Scan for the cell matching the given text and deliver its (x, y) coordinate at center. 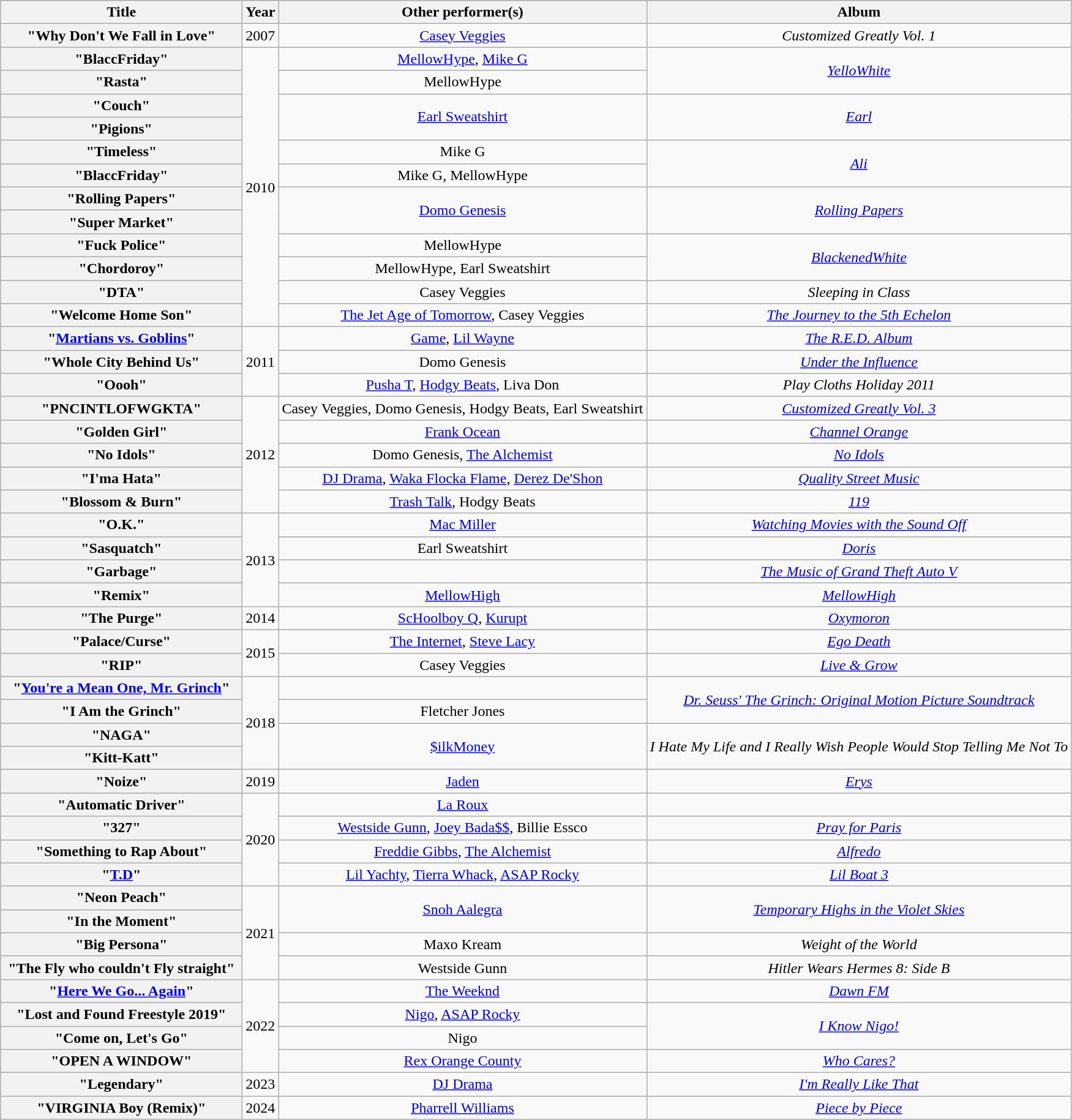
Album (859, 12)
"You're a Mean One, Mr. Grinch" (121, 688)
"327" (121, 828)
Nigo, ASAP Rocky (463, 1014)
Watching Movies with the Sound Off (859, 525)
Pharrell Williams (463, 1108)
"Kitt-Katt" (121, 758)
Jaden (463, 781)
"Something to Rap About" (121, 851)
YelloWhite (859, 70)
"DTA" (121, 292)
Rex Orange County (463, 1061)
Mac Miller (463, 525)
The Music of Grand Theft Auto V (859, 571)
$ilkMoney (463, 746)
Dr. Seuss' The Grinch: Original Motion Picture Soundtrack (859, 700)
"Lost and Found Freestyle 2019" (121, 1014)
"Why Don't We Fall in Love" (121, 36)
Pray for Paris (859, 828)
The Jet Age of Tomorrow, Casey Veggies (463, 315)
2014 (261, 618)
Nigo (463, 1038)
"Big Persona" (121, 944)
"Remix" (121, 595)
No Idols (859, 455)
2015 (261, 653)
Under the Influence (859, 362)
Dawn FM (859, 991)
"Couch" (121, 105)
"Martians vs. Goblins" (121, 339)
The Journey to the 5th Echelon (859, 315)
Title (121, 12)
"Oooh" (121, 385)
Lil Yachty, Tierra Whack, ASAP Rocky (463, 874)
"Automatic Driver" (121, 805)
ScHoolboy Q, Kurupt (463, 618)
DJ Drama, Waka Flocka Flame, Derez De'Shon (463, 478)
Erys (859, 781)
Westside Gunn, Joey Bada$$, Billie Essco (463, 828)
Channel Orange (859, 432)
The R.E.D. Album (859, 339)
Sleeping in Class (859, 292)
Frank Ocean (463, 432)
"Whole City Behind Us" (121, 362)
2021 (261, 933)
Doris (859, 548)
"In the Moment" (121, 921)
Oxymoron (859, 618)
"Palace/Curse" (121, 641)
Game, Lil Wayne (463, 339)
Rolling Papers (859, 210)
I'm Really Like That (859, 1084)
Year (261, 12)
Customized Greatly Vol. 3 (859, 408)
MellowHype, Mike G (463, 59)
"I Am the Grinch" (121, 712)
"Here We Go... Again" (121, 991)
Trash Talk, Hodgy Beats (463, 502)
"Fuck Police" (121, 245)
"Super Market" (121, 222)
2018 (261, 723)
La Roux (463, 805)
Freddie Gibbs, The Alchemist (463, 851)
Ego Death (859, 641)
BlackenedWhite (859, 257)
Quality Street Music (859, 478)
2012 (261, 455)
Alfredo (859, 851)
Fletcher Jones (463, 712)
"Timeless" (121, 152)
2022 (261, 1026)
Lil Boat 3 (859, 874)
Domo Genesis, The Alchemist (463, 455)
I Hate My Life and I Really Wish People Would Stop Telling Me Not To (859, 746)
"Neon Peach" (121, 898)
"Chordoroy" (121, 268)
Who Cares? (859, 1061)
119 (859, 502)
Other performer(s) (463, 12)
Pusha T, Hodgy Beats, Liva Don (463, 385)
"PNCINTLOFWGKTA" (121, 408)
"The Purge" (121, 618)
Mike G (463, 152)
DJ Drama (463, 1084)
Casey Veggies, Domo Genesis, Hodgy Beats, Earl Sweatshirt (463, 408)
Earl (859, 117)
Weight of the World (859, 944)
"Rolling Papers" (121, 198)
Temporary Highs in the Violet Skies (859, 909)
"VIRGINIA Boy (Remix)" (121, 1108)
Maxo Kream (463, 944)
"The Fly who couldn't Fly straight" (121, 968)
"Noize" (121, 781)
"Rasta" (121, 82)
Customized Greatly Vol. 1 (859, 36)
Ali (859, 163)
Snoh Aalegra (463, 909)
Piece by Piece (859, 1108)
"Come on, Let's Go" (121, 1038)
"T.D" (121, 874)
The Weeknd (463, 991)
Mike G, MellowHype (463, 175)
"Blossom & Burn" (121, 502)
2011 (261, 362)
2024 (261, 1108)
Play Cloths Holiday 2011 (859, 385)
2013 (261, 560)
"Sasquatch" (121, 548)
"RIP" (121, 664)
"OPEN A WINDOW" (121, 1061)
Live & Grow (859, 664)
2007 (261, 36)
"Legendary" (121, 1084)
The Internet, Steve Lacy (463, 641)
I Know Nigo! (859, 1026)
"O.K." (121, 525)
"No Idols" (121, 455)
"Garbage" (121, 571)
"Welcome Home Son" (121, 315)
2019 (261, 781)
"NAGA" (121, 735)
"Pigions" (121, 129)
Hitler Wears Hermes 8: Side B (859, 968)
2023 (261, 1084)
"Golden Girl" (121, 432)
2010 (261, 187)
2020 (261, 840)
Westside Gunn (463, 968)
"I'ma Hata" (121, 478)
MellowHype, Earl Sweatshirt (463, 268)
